Provide the [X, Y] coordinate of the cell's center where the given text is located.  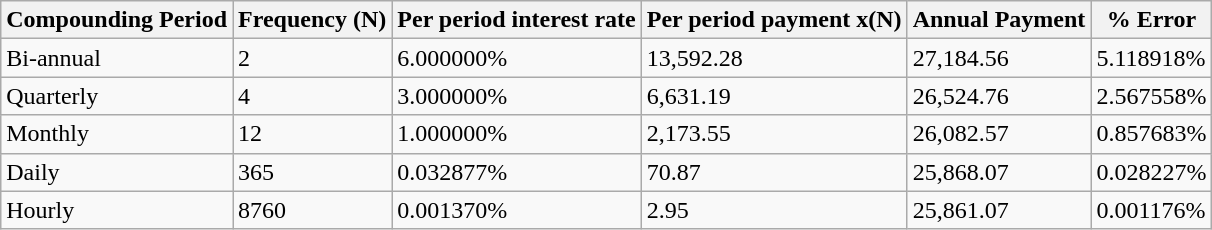
Annual Payment [999, 20]
0.032877% [516, 172]
5.118918% [1152, 58]
0.001370% [516, 210]
26,082.57 [999, 134]
Per period interest rate [516, 20]
2.95 [774, 210]
12 [312, 134]
25,868.07 [999, 172]
3.000000% [516, 96]
1.000000% [516, 134]
365 [312, 172]
2,173.55 [774, 134]
Compounding Period [117, 20]
0.857683% [1152, 134]
26,524.76 [999, 96]
13,592.28 [774, 58]
Frequency (N) [312, 20]
0.001176% [1152, 210]
Quarterly [117, 96]
2.567558% [1152, 96]
Bi-annual [117, 58]
Monthly [117, 134]
6.000000% [516, 58]
4 [312, 96]
0.028227% [1152, 172]
6,631.19 [774, 96]
27,184.56 [999, 58]
8760 [312, 210]
70.87 [774, 172]
% Error [1152, 20]
25,861.07 [999, 210]
Daily [117, 172]
Hourly [117, 210]
2 [312, 58]
Per period payment x(N) [774, 20]
